Capture the cell that displays the provided text and extract its (X, Y) central coordinate. 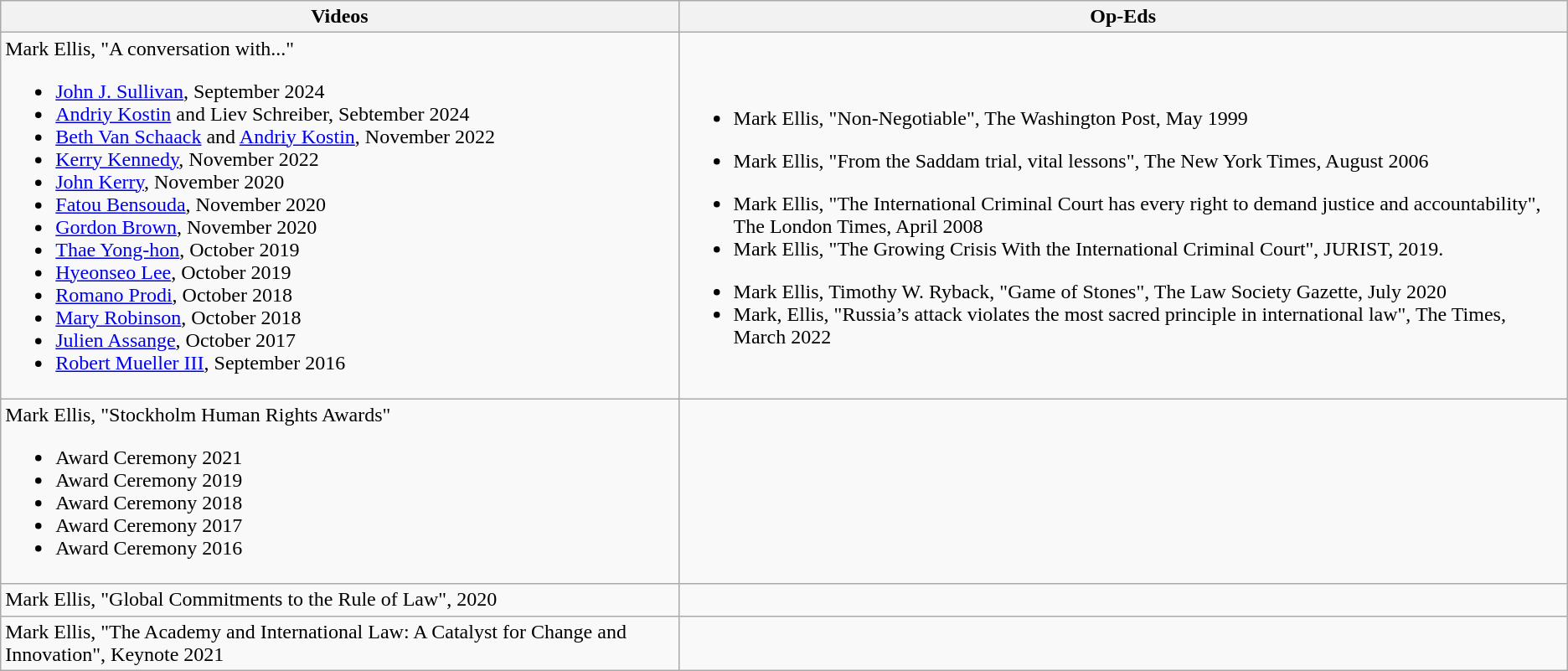
Mark Ellis, "Stockholm Human Rights Awards"Award Ceremony 2021Award Ceremony 2019Award Ceremony 2018Award Ceremony 2017Award Ceremony 2016 (340, 491)
Videos (340, 17)
Mark Ellis, "The Academy and International Law: A Catalyst for Change and Innovation", Keynote 2021 (340, 643)
Op-Eds (1122, 17)
Mark Ellis, "Global Commitments to the Rule of Law", 2020 (340, 600)
